From the cell containing the given text, extract its center point as [x, y] coordinate. 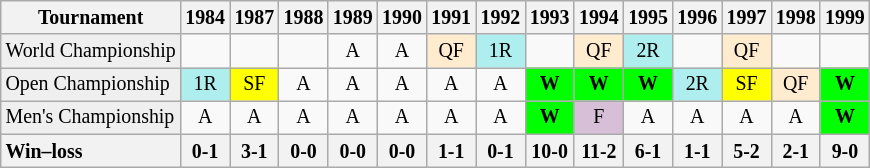
1990 [402, 18]
Open Championship [91, 84]
1993 [550, 18]
3-1 [254, 152]
1984 [204, 18]
Tournament [91, 18]
1991 [452, 18]
6-1 [648, 152]
F [598, 118]
1994 [598, 18]
1999 [844, 18]
World Championship [91, 50]
2-1 [796, 152]
1996 [698, 18]
1987 [254, 18]
1995 [648, 18]
10-0 [550, 152]
Win–loss [91, 152]
1988 [304, 18]
5-2 [746, 152]
Men's Championship [91, 118]
1992 [500, 18]
1989 [352, 18]
1997 [746, 18]
9-0 [844, 152]
1998 [796, 18]
11-2 [598, 152]
